From the cell containing the given text, extract its center point as [x, y] coordinate. 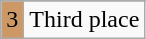
Third place [84, 20]
3 [12, 20]
